Return (X, Y) of the center of cell containing provided text 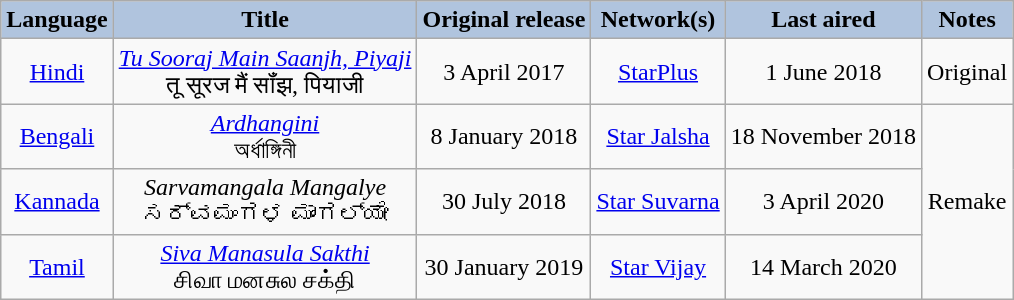
Last aired (823, 20)
Tu Sooraj Main Saanjh, Piyaji तू सूरज मैं सॉंझ, पियाजी (265, 72)
Original release (504, 20)
Kannada (57, 202)
Ardhangini অর্ধাঙ্গিনী (265, 136)
Language (57, 20)
18 November 2018 (823, 136)
8 January 2018 (504, 136)
Notes (968, 20)
StarPlus (658, 72)
3 April 2017 (504, 72)
Bengali (57, 136)
30 January 2019 (504, 266)
30 July 2018 (504, 202)
Siva Manasula Sakthi சிவா மனசுல சக்தி (265, 266)
Tamil (57, 266)
Star Vijay (658, 266)
14 March 2020 (823, 266)
Network(s) (658, 20)
Title (265, 20)
Sarvamangala Mangalye ಸರ್ವಮಂಗಳ ಮಾಂಗಲ್ಯೇ (265, 202)
1 June 2018 (823, 72)
Star Suvarna (658, 202)
Hindi (57, 72)
Star Jalsha (658, 136)
Original (968, 72)
Remake (968, 202)
3 April 2020 (823, 202)
